Find where the given text appears and provide that cell's center as (x, y) coordinate. 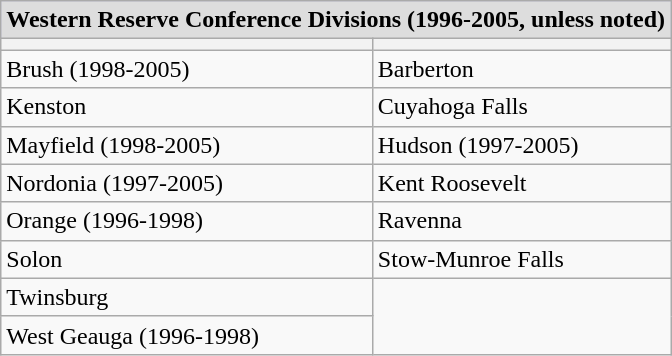
Barberton (521, 69)
Cuyahoga Falls (521, 107)
Kent Roosevelt (521, 183)
Twinsburg (187, 297)
Mayfield (1998-2005) (187, 145)
Orange (1996-1998) (187, 221)
Stow-Munroe Falls (521, 259)
Hudson (1997-2005) (521, 145)
Ravenna (521, 221)
Nordonia (1997-2005) (187, 183)
Brush (1998-2005) (187, 69)
Kenston (187, 107)
West Geauga (1996-1998) (187, 335)
Solon (187, 259)
Western Reserve Conference Divisions (1996-2005, unless noted) (336, 20)
